Scan for the cell matching the given text and deliver its [x, y] coordinate at center. 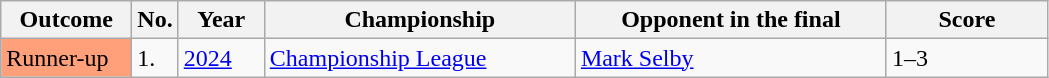
Championship [420, 20]
No. [155, 20]
Runner-up [66, 58]
Outcome [66, 20]
Opponent in the final [730, 20]
Year [221, 20]
Mark Selby [730, 58]
Score [966, 20]
2024 [221, 58]
1–3 [966, 58]
1. [155, 58]
Championship League [420, 58]
